Return [x, y] of the center of cell containing provided text 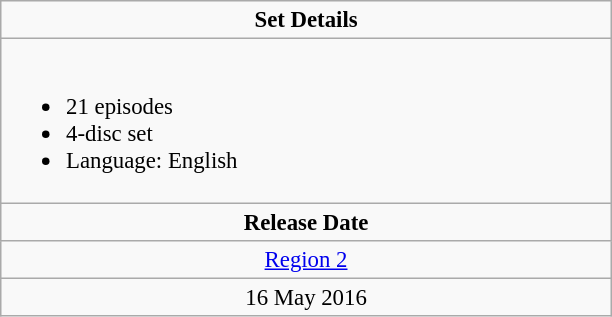
Release Date [306, 222]
Set Details [306, 20]
Region 2 [306, 259]
16 May 2016 [306, 297]
21 episodes4-disc setLanguage: English [306, 121]
